Scan for the cell matching the given text and deliver its (x, y) coordinate at center. 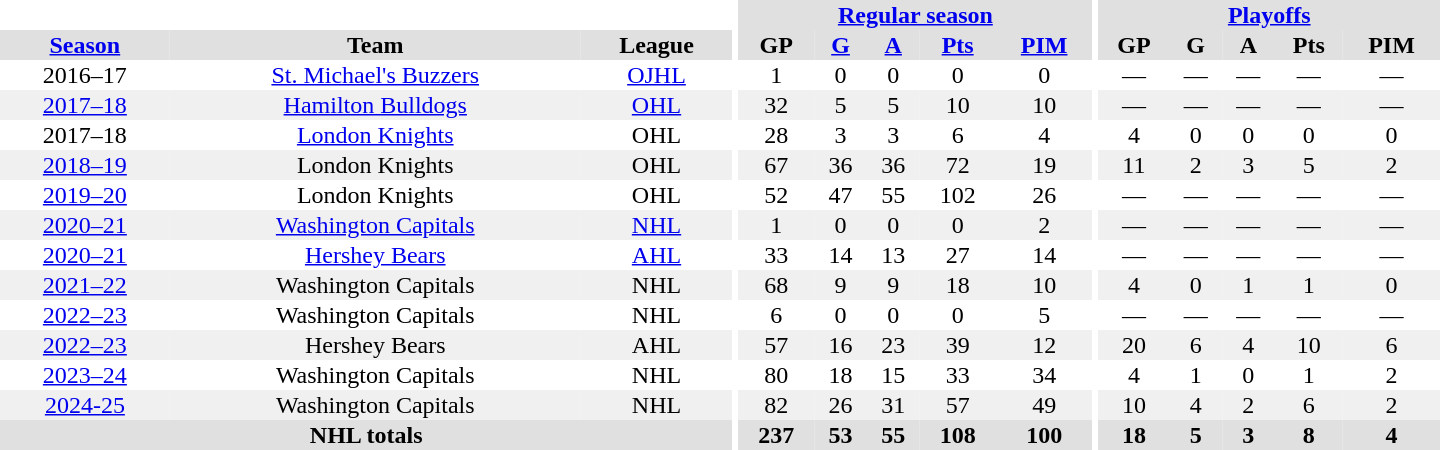
100 (1044, 435)
2021–22 (85, 285)
80 (776, 375)
13 (894, 255)
20 (1134, 345)
16 (840, 345)
2018–19 (85, 165)
23 (894, 345)
28 (776, 135)
Playoffs (1269, 15)
34 (1044, 375)
47 (840, 195)
67 (776, 165)
Season (85, 45)
2024-25 (85, 405)
12 (1044, 345)
2016–17 (85, 75)
NHL totals (366, 435)
102 (958, 195)
237 (776, 435)
2019–20 (85, 195)
2023–24 (85, 375)
19 (1044, 165)
St. Michael's Buzzers (376, 75)
11 (1134, 165)
39 (958, 345)
32 (776, 105)
Regular season (915, 15)
72 (958, 165)
Hamilton Bulldogs (376, 105)
15 (894, 375)
49 (1044, 405)
108 (958, 435)
League (657, 45)
53 (840, 435)
Team (376, 45)
31 (894, 405)
82 (776, 405)
27 (958, 255)
8 (1309, 435)
68 (776, 285)
52 (776, 195)
OJHL (657, 75)
